For the text-containing cell, return its midpoint in (x, y) coordinate format. 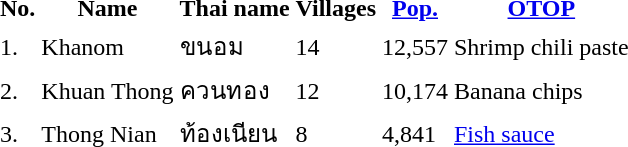
14 (336, 46)
12,557 (416, 46)
Khanom (108, 46)
12 (336, 90)
ควนทอง (234, 90)
ขนอม (234, 46)
Khuan Thong (108, 90)
10,174 (416, 90)
